Locate the cell with the specified text and output its [x, y] center coordinate. 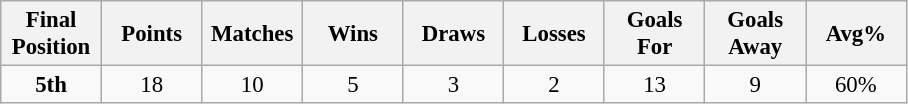
5th [52, 85]
Points [152, 34]
Draws [454, 34]
60% [856, 85]
10 [252, 85]
2 [554, 85]
Wins [354, 34]
3 [454, 85]
Goals For [654, 34]
Avg% [856, 34]
18 [152, 85]
Final Position [52, 34]
13 [654, 85]
Losses [554, 34]
Goals Away [756, 34]
Matches [252, 34]
9 [756, 85]
5 [354, 85]
